Detect which cell encompasses the target text, then output its [X, Y] center coordinate. 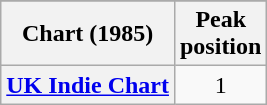
Chart (1985) [88, 34]
Peakposition [220, 34]
UK Indie Chart [88, 85]
1 [220, 85]
